Provide the [x, y] coordinate of the cell's center where the given text is located.  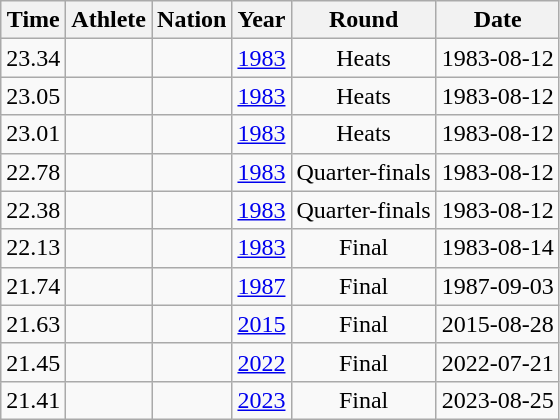
1987-09-03 [498, 286]
1987 [262, 286]
23.01 [34, 134]
2015-08-28 [498, 324]
21.74 [34, 286]
23.05 [34, 96]
2022 [262, 362]
Round [364, 20]
21.63 [34, 324]
Year [262, 20]
2015 [262, 324]
2023-08-25 [498, 400]
21.41 [34, 400]
22.38 [34, 210]
Athlete [109, 20]
1983-08-14 [498, 248]
23.34 [34, 58]
Nation [192, 20]
Time [34, 20]
22.13 [34, 248]
Date [498, 20]
22.78 [34, 172]
21.45 [34, 362]
2022-07-21 [498, 362]
2023 [262, 400]
